Detect which cell encompasses the target text, then output its [x, y] center coordinate. 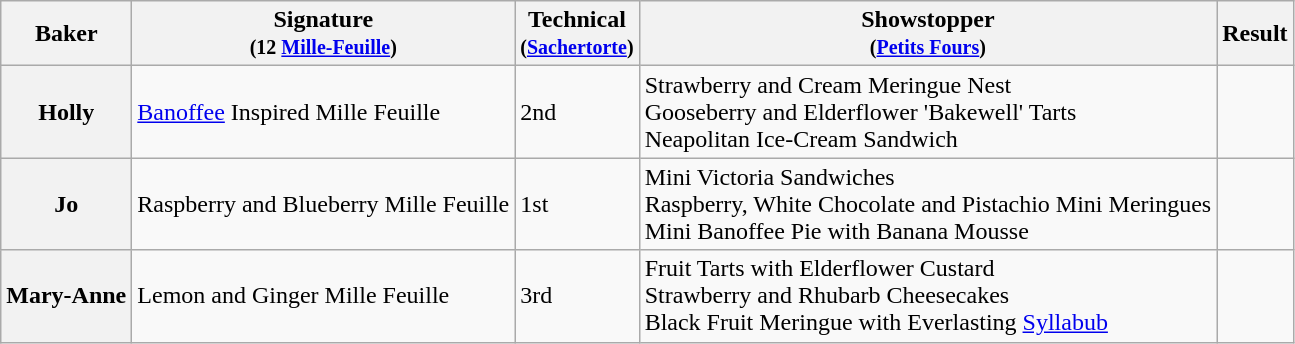
2nd [577, 112]
Banoffee Inspired Mille Feuille [324, 112]
Baker [66, 34]
Technical(Sachertorte) [577, 34]
Strawberry and Cream Meringue NestGooseberry and Elderflower 'Bakewell' TartsNeapolitan Ice-Cream Sandwich [928, 112]
1st [577, 204]
Jo [66, 204]
Mini Victoria SandwichesRaspberry, White Chocolate and Pistachio Mini MeringuesMini Banoffee Pie with Banana Mousse [928, 204]
Result [1255, 34]
Holly [66, 112]
Raspberry and Blueberry Mille Feuille [324, 204]
Fruit Tarts with Elderflower CustardStrawberry and Rhubarb CheesecakesBlack Fruit Meringue with Everlasting Syllabub [928, 296]
Mary-Anne [66, 296]
Showstopper(Petits Fours) [928, 34]
Lemon and Ginger Mille Feuille [324, 296]
Signature(12 Mille-Feuille) [324, 34]
3rd [577, 296]
